Extract the (X, Y) coordinate from the center of the cell holding the provided text.  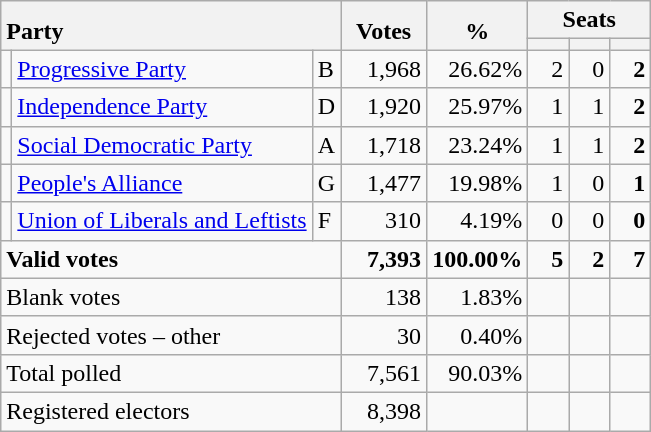
% (478, 26)
26.62% (478, 69)
7,393 (384, 259)
Seats (590, 20)
Progressive Party (162, 69)
7 (630, 259)
G (326, 183)
Social Democratic Party (162, 145)
1,968 (384, 69)
0.40% (478, 335)
Independence Party (162, 107)
310 (384, 221)
5 (548, 259)
A (326, 145)
23.24% (478, 145)
8,398 (384, 411)
Blank votes (171, 297)
Union of Liberals and Leftists (162, 221)
1,920 (384, 107)
Valid votes (171, 259)
Total polled (171, 373)
1.83% (478, 297)
Votes (384, 26)
90.03% (478, 373)
Registered electors (171, 411)
138 (384, 297)
Rejected votes – other (171, 335)
People's Alliance (162, 183)
4.19% (478, 221)
B (326, 69)
7,561 (384, 373)
1,477 (384, 183)
F (326, 221)
30 (384, 335)
19.98% (478, 183)
D (326, 107)
100.00% (478, 259)
25.97% (478, 107)
1,718 (384, 145)
Party (171, 26)
